Search for the cell housing the specified text and yield its (X, Y) center coordinate. 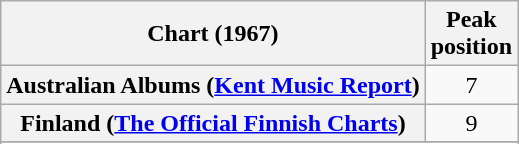
Chart (1967) (213, 34)
9 (471, 123)
Finland (The Official Finnish Charts) (213, 123)
7 (471, 85)
Australian Albums (Kent Music Report) (213, 85)
Peakposition (471, 34)
